Provide the (x, y) coordinate of the cell's center where the given text is located.  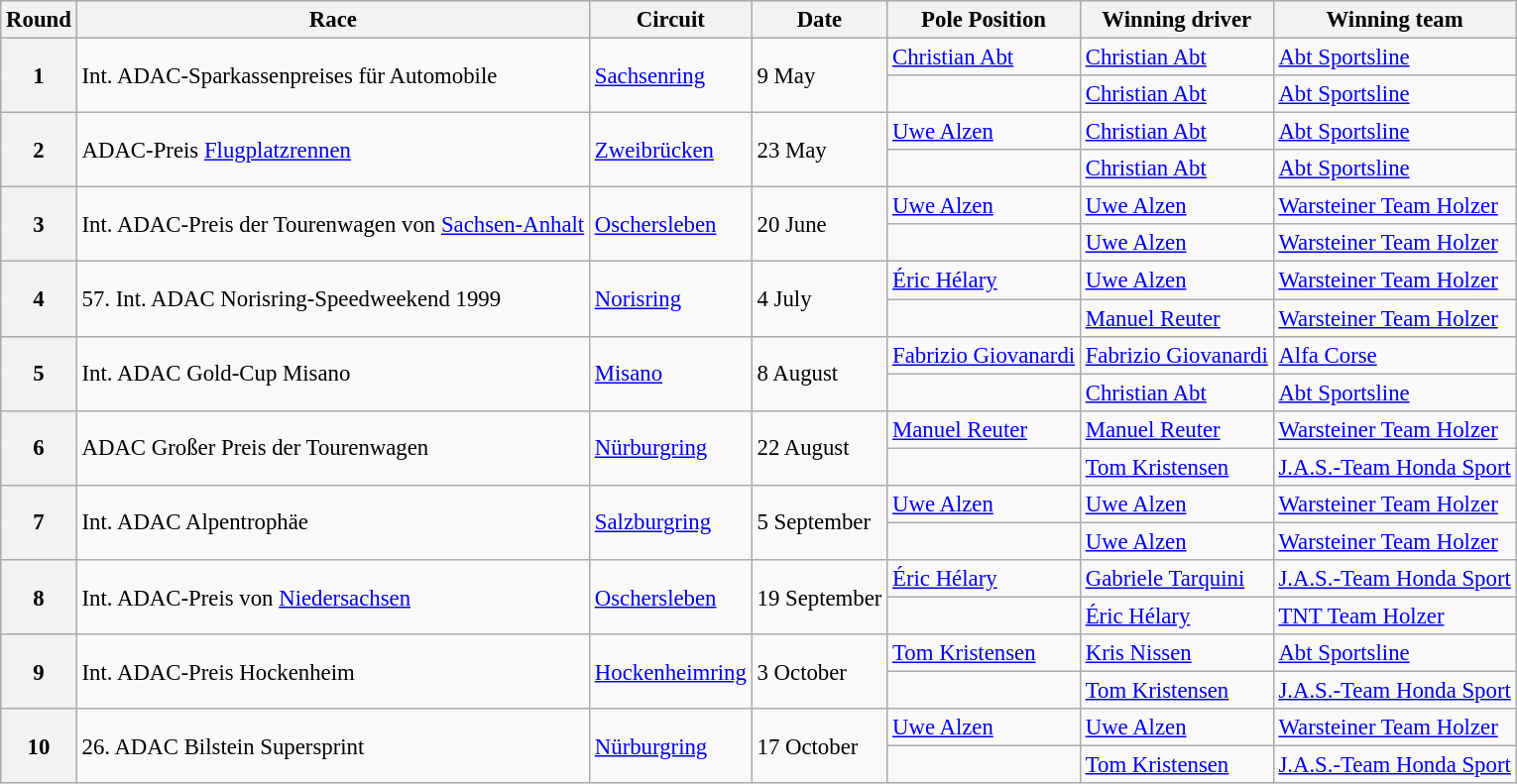
57. Int. ADAC Norisring-Speedweekend 1999 (333, 299)
Misano (670, 373)
Int. ADAC Gold-Cup Misano (333, 373)
19 September (819, 597)
Race (333, 20)
1 (39, 75)
Int. ADAC-Sparkassenpreises für Automobile (333, 75)
TNT Team Holzer (1394, 616)
Int. ADAC-Preis von Niedersachsen (333, 597)
Pole Position (984, 20)
3 (39, 224)
Date (819, 20)
Norisring (670, 299)
Circuit (670, 20)
7 (39, 523)
4 (39, 299)
4 July (819, 299)
Zweibrücken (670, 151)
Int. ADAC-Preis der Tourenwagen von Sachsen-Anhalt (333, 224)
8 (39, 597)
Gabriele Tarquini (1176, 579)
Hockenheimring (670, 672)
9 (39, 672)
Int. ADAC-Preis Hockenheim (333, 672)
17 October (819, 745)
Alfa Corse (1394, 355)
8 August (819, 373)
Salzburgring (670, 523)
ADAC Großer Preis der Tourenwagen (333, 448)
Int. ADAC Alpentrophäe (333, 523)
Winning team (1394, 20)
2 (39, 151)
Sachsenring (670, 75)
ADAC-Preis Flugplatzrennen (333, 151)
20 June (819, 224)
Winning driver (1176, 20)
9 May (819, 75)
Kris Nissen (1176, 653)
10 (39, 745)
3 October (819, 672)
6 (39, 448)
23 May (819, 151)
5 September (819, 523)
26. ADAC Bilstein Supersprint (333, 745)
Round (39, 20)
5 (39, 373)
22 August (819, 448)
